For the text-containing cell, return its midpoint in [X, Y] coordinate format. 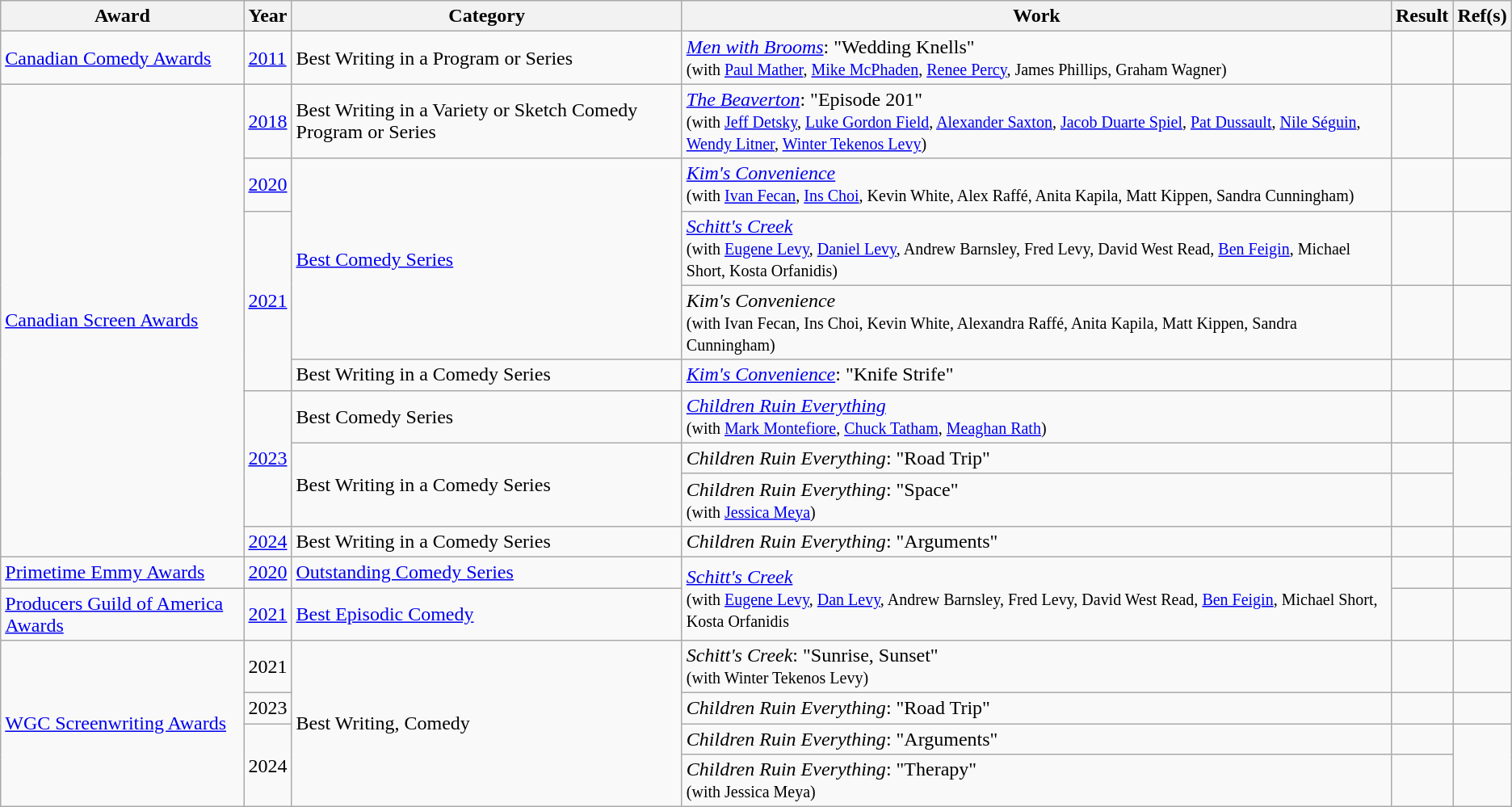
Men with Brooms: "Wedding Knells"(with Paul Mather, Mike McPhaden, Renee Percy, James Phillips, Graham Wagner) [1036, 58]
Canadian Comedy Awards [123, 58]
Schitt's Creek: "Sunrise, Sunset"(with Winter Tekenos Levy) [1036, 667]
Category [486, 16]
Schitt's Creek(with Eugene Levy, Dan Levy, Andrew Barnsley, Fred Levy, David West Read, Ben Feigin, Michael Short, Kosta Orfanidis [1036, 598]
Award [123, 16]
Year [268, 16]
Schitt's Creek(with Eugene Levy, Daniel Levy, Andrew Barnsley, Fred Levy, David West Read, Ben Feigin, Michael Short, Kosta Orfanidis) [1036, 248]
Outstanding Comedy Series [486, 572]
Children Ruin Everything(with Mark Montefiore, Chuck Tatham, Meaghan Rath) [1036, 417]
Canadian Screen Awards [123, 321]
Producers Guild of America Awards [123, 614]
Children Ruin Everything: "Therapy"(with Jessica Meya) [1036, 780]
Best Episodic Comedy [486, 614]
Best Writing in a Program or Series [486, 58]
2011 [268, 58]
Kim's Convenience(with Ivan Fecan, Ins Choi, Kevin White, Alexandra Raffé, Anita Kapila, Matt Kippen, Sandra Cunningham) [1036, 322]
Children Ruin Everything: "Space"(with Jessica Meya) [1036, 499]
Result [1422, 16]
WGC Screenwriting Awards [123, 724]
Primetime Emmy Awards [123, 572]
Kim's Convenience(with Ivan Fecan, Ins Choi, Kevin White, Alex Raffé, Anita Kapila, Matt Kippen, Sandra Cunningham) [1036, 184]
Best Writing, Comedy [486, 724]
Kim's Convenience: "Knife Strife" [1036, 375]
Ref(s) [1482, 16]
Work [1036, 16]
2018 [268, 121]
Best Writing in a Variety or Sketch Comedy Program or Series [486, 121]
